Detect which cell encompasses the target text, then output its (x, y) center coordinate. 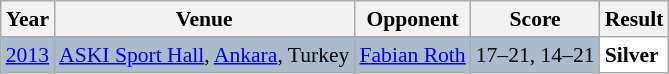
Opponent (412, 19)
Result (634, 19)
Venue (204, 19)
Score (536, 19)
ASKI Sport Hall, Ankara, Turkey (204, 55)
Silver (634, 55)
2013 (28, 55)
Year (28, 19)
Fabian Roth (412, 55)
17–21, 14–21 (536, 55)
